Scan for the cell matching the given text and deliver its [x, y] coordinate at center. 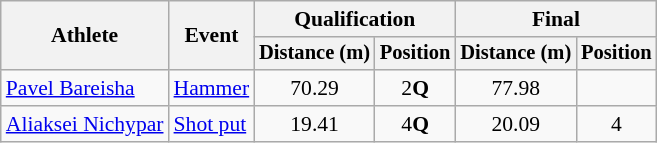
Pavel Bareisha [85, 88]
4 [616, 124]
Hammer [212, 88]
Shot put [212, 124]
Final [556, 19]
77.98 [516, 88]
Aliaksei Nichypar [85, 124]
4Q [415, 124]
Athlete [85, 36]
20.09 [516, 124]
70.29 [314, 88]
19.41 [314, 124]
Event [212, 36]
Qualification [354, 19]
2Q [415, 88]
